Return (x, y) of the center of cell containing provided text 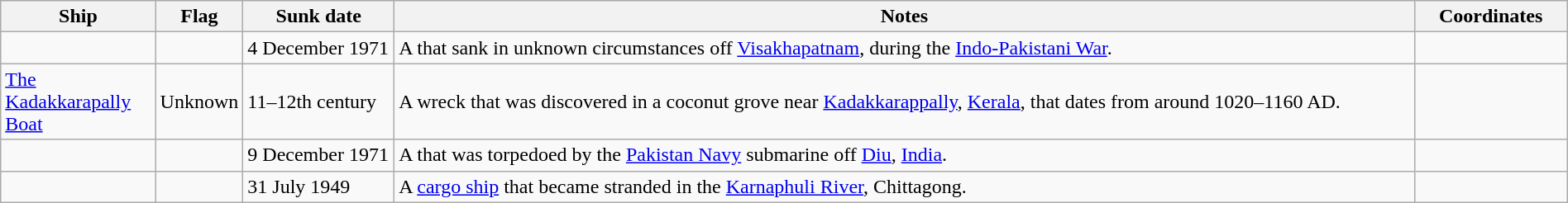
Ship (78, 17)
A that sank in unknown circumstances off Visakhapatnam, during the Indo-Pakistani War. (905, 48)
Notes (905, 17)
4 December 1971 (319, 48)
Flag (199, 17)
11–12th century (319, 101)
A cargo ship that became stranded in the Karnaphuli River, Chittagong. (905, 186)
The Kadakkarapally Boat (78, 101)
Coordinates (1490, 17)
A that was torpedoed by the Pakistan Navy submarine off Diu, India. (905, 155)
A wreck that was discovered in a coconut grove near Kadakkarappally, Kerala, that dates from around 1020–1160 AD. (905, 101)
9 December 1971 (319, 155)
Sunk date (319, 17)
31 July 1949 (319, 186)
Unknown (199, 101)
